Identify which cell holds the provided text, then report its (X, Y) central coordinate. 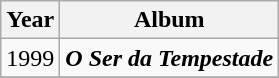
Album (170, 20)
1999 (30, 58)
O Ser da Tempestade (170, 58)
Year (30, 20)
